Return the (x, y) coordinate for the center point of the cell that contains the specified text.  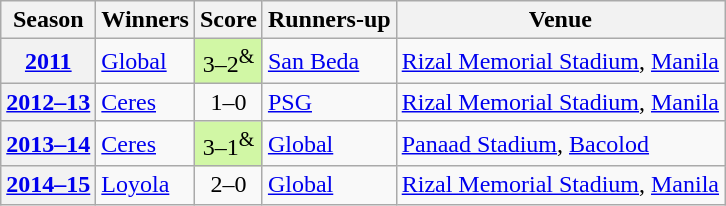
2014–15 (48, 185)
Season (48, 20)
1–0 (228, 102)
2–0 (228, 185)
San Beda (329, 62)
Runners-up (329, 20)
2012–13 (48, 102)
Loyola (146, 185)
Winners (146, 20)
2011 (48, 62)
2013–14 (48, 144)
Score (228, 20)
Panaad Stadium, Bacolod (560, 144)
Venue (560, 20)
PSG (329, 102)
3–1& (228, 144)
3–2& (228, 62)
